Extract the (X, Y) coordinate from the center of the cell holding the provided text.  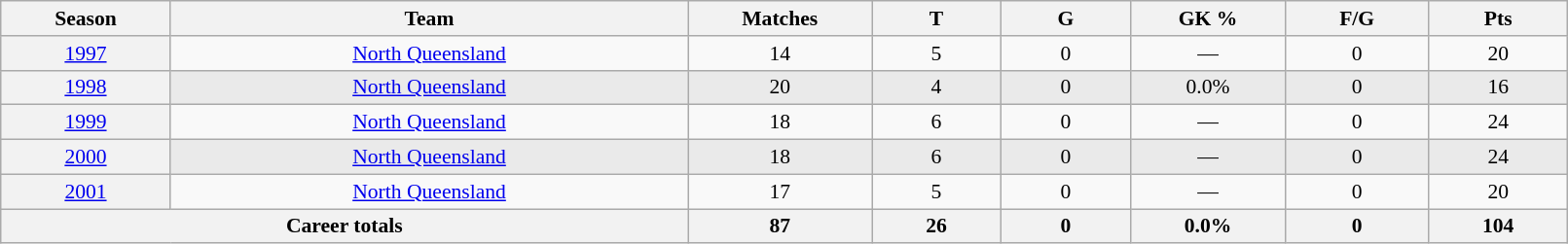
17 (781, 192)
Matches (781, 18)
T (936, 18)
Career totals (345, 227)
G (1065, 18)
16 (1499, 87)
F/G (1357, 18)
2000 (86, 157)
GK % (1207, 18)
Season (86, 18)
1998 (86, 87)
Pts (1499, 18)
4 (936, 87)
1997 (86, 53)
26 (936, 227)
14 (781, 53)
Team (429, 18)
87 (781, 227)
104 (1499, 227)
2001 (86, 192)
1999 (86, 122)
